From the cell containing the given text, extract its center point as [X, Y] coordinate. 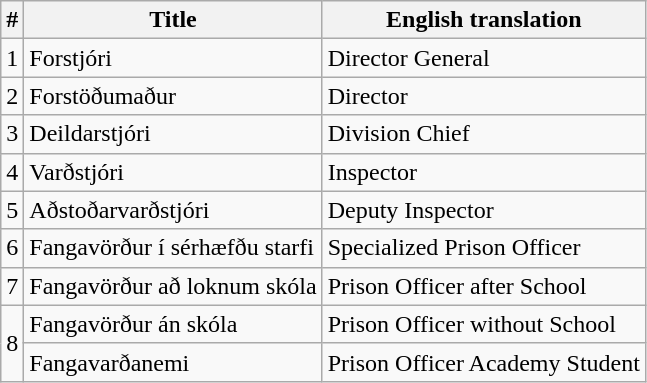
Director General [484, 58]
English translation [484, 20]
Prison Officer Academy Student [484, 362]
4 [12, 172]
5 [12, 210]
Forstöðumaður [173, 96]
Inspector [484, 172]
3 [12, 134]
Aðstoðarvarðstjóri [173, 210]
# [12, 20]
Title [173, 20]
6 [12, 248]
Fangavörður án skóla [173, 324]
Deildarstjóri [173, 134]
Varðstjóri [173, 172]
Director [484, 96]
Specialized Prison Officer [484, 248]
7 [12, 286]
Prison Officer after School [484, 286]
Forstjóri [173, 58]
Prison Officer without School [484, 324]
1 [12, 58]
8 [12, 343]
2 [12, 96]
Deputy Inspector [484, 210]
Division Chief [484, 134]
Fangavörður að loknum skóla [173, 286]
Fangavörður í sérhæfðu starfi [173, 248]
Fangavarðanemi [173, 362]
